From the cell containing the given text, extract its center point as [x, y] coordinate. 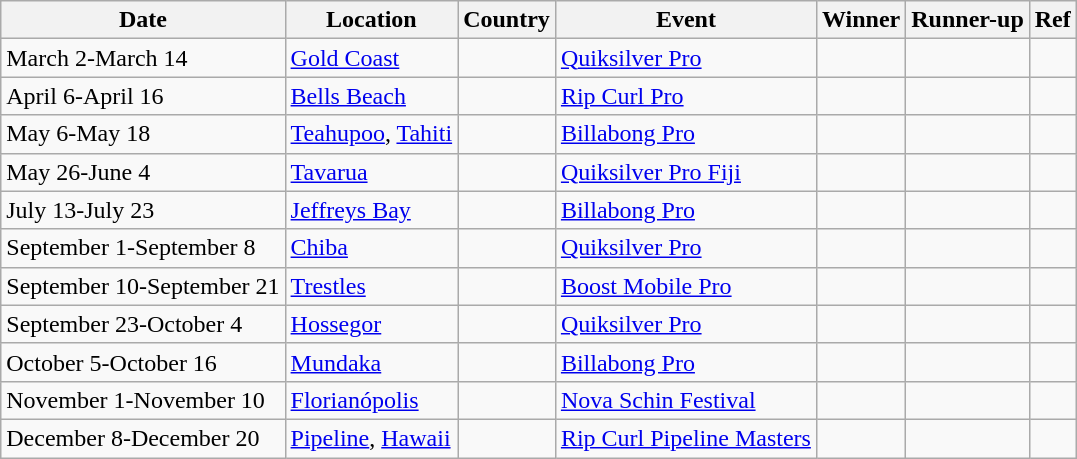
Location [372, 20]
Tavarua [372, 172]
Mundaka [372, 362]
Jeffreys Bay [372, 210]
Rip Curl Pipeline Masters [686, 438]
Country [507, 20]
Date [143, 20]
Trestles [372, 286]
Florianópolis [372, 400]
Pipeline, Hawaii [372, 438]
Nova Schin Festival [686, 400]
Bells Beach [372, 96]
September 1-September 8 [143, 248]
Event [686, 20]
Chiba [372, 248]
Teahupoo, Tahiti [372, 134]
May 6-May 18 [143, 134]
July 13-July 23 [143, 210]
May 26-June 4 [143, 172]
Rip Curl Pro [686, 96]
Runner-up [968, 20]
September 10-September 21 [143, 286]
November 1-November 10 [143, 400]
December 8-December 20 [143, 438]
Boost Mobile Pro [686, 286]
September 23-October 4 [143, 324]
October 5-October 16 [143, 362]
Ref [1052, 20]
Winner [860, 20]
Hossegor [372, 324]
March 2-March 14 [143, 58]
Quiksilver Pro Fiji [686, 172]
April 6-April 16 [143, 96]
Gold Coast [372, 58]
